Extract the (x, y) coordinate from the center of the cell holding the provided text.  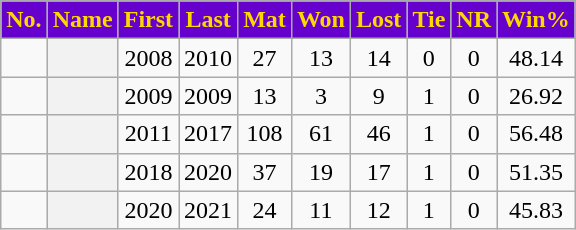
37 (265, 172)
Lost (378, 20)
14 (378, 58)
Name (82, 20)
Mat (265, 20)
NR (474, 20)
2017 (208, 134)
26.92 (536, 96)
17 (378, 172)
19 (320, 172)
3 (320, 96)
No. (24, 20)
48.14 (536, 58)
27 (265, 58)
Won (320, 20)
51.35 (536, 172)
61 (320, 134)
2021 (208, 210)
108 (265, 134)
24 (265, 210)
56.48 (536, 134)
11 (320, 210)
12 (378, 210)
Win% (536, 20)
Last (208, 20)
2018 (148, 172)
9 (378, 96)
2010 (208, 58)
46 (378, 134)
2008 (148, 58)
45.83 (536, 210)
2011 (148, 134)
First (148, 20)
Tie (429, 20)
